Find where the given text appears and provide that cell's center as (x, y) coordinate. 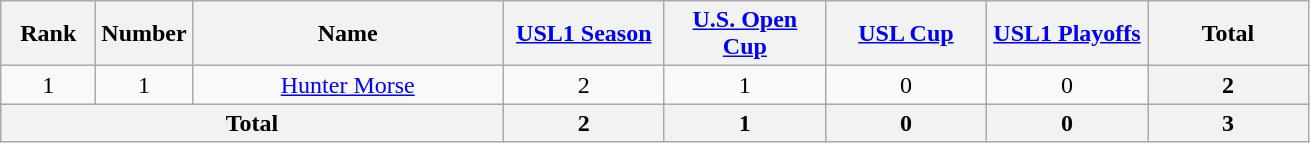
3 (1228, 123)
Number (144, 34)
USL Cup (906, 34)
Rank (48, 34)
USL1 Playoffs (1066, 34)
Name (348, 34)
U.S. Open Cup (744, 34)
USL1 Season (584, 34)
Hunter Morse (348, 85)
